Capture the cell that displays the provided text and extract its [x, y] central coordinate. 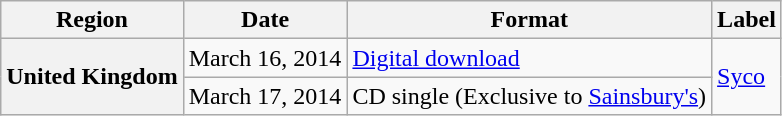
Digital download [530, 58]
United Kingdom [92, 77]
March 16, 2014 [265, 58]
Format [530, 20]
March 17, 2014 [265, 96]
Region [92, 20]
Date [265, 20]
Label [747, 20]
CD single (Exclusive to Sainsbury's) [530, 96]
Syco [747, 77]
